For the text-containing cell, return its midpoint in [X, Y] coordinate format. 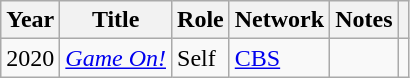
Title [116, 20]
Self [201, 58]
CBS [279, 58]
2020 [30, 58]
Year [30, 20]
Network [279, 20]
Game On! [116, 58]
Role [201, 20]
Notes [364, 20]
